From the cell containing the given text, extract its center point as [x, y] coordinate. 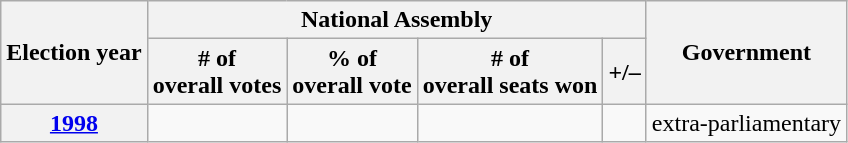
National Assembly [396, 20]
Election year [74, 52]
# ofoverall seats won [510, 72]
# ofoverall votes [217, 72]
+/– [624, 72]
1998 [74, 123]
% ofoverall vote [352, 72]
extra-parliamentary [746, 123]
Government [746, 52]
